For the text-containing cell, return its midpoint in [X, Y] coordinate format. 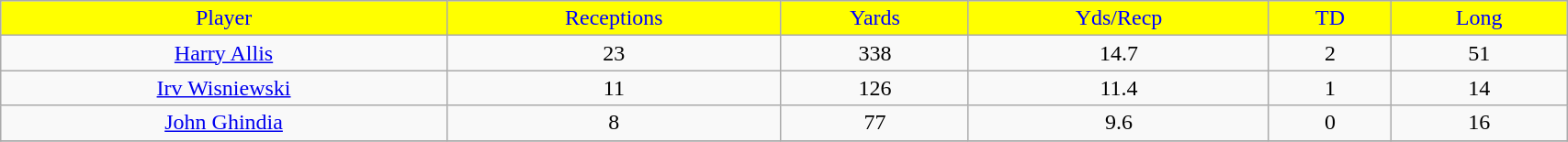
Harry Allis [224, 53]
8 [614, 123]
1 [1330, 88]
23 [614, 53]
126 [874, 88]
9.6 [1119, 123]
Yds/Recp [1119, 18]
TD [1330, 18]
14.7 [1119, 53]
338 [874, 53]
51 [1479, 53]
Player [224, 18]
11 [614, 88]
Receptions [614, 18]
2 [1330, 53]
John Ghindia [224, 123]
14 [1479, 88]
Irv Wisniewski [224, 88]
11.4 [1119, 88]
0 [1330, 123]
Yards [874, 18]
16 [1479, 123]
77 [874, 123]
Long [1479, 18]
